Search for the cell housing the specified text and yield its (x, y) center coordinate. 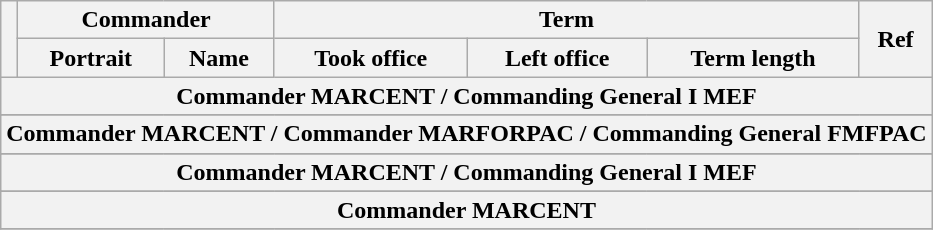
Took office (370, 58)
Term (566, 20)
Portrait (91, 58)
Commander MARCENT (466, 210)
Left office (557, 58)
Term length (753, 58)
Commander (146, 20)
Ref (896, 39)
Commander MARCENT / Commander MARFORPAC / Commanding General FMFPAC (466, 134)
Name (219, 58)
